Locate the cell with the specified text and output its (X, Y) center coordinate. 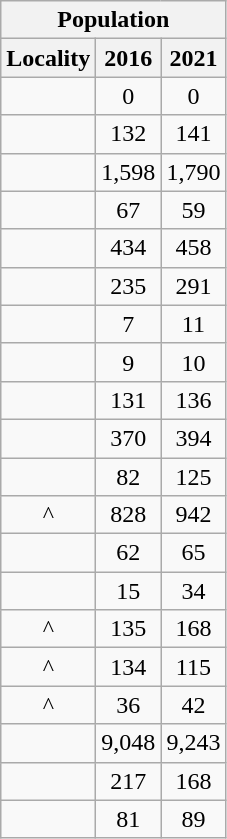
217 (128, 781)
141 (194, 134)
1,790 (194, 172)
Locality (48, 58)
131 (128, 400)
59 (194, 210)
394 (194, 438)
458 (194, 248)
125 (194, 477)
62 (128, 553)
36 (128, 705)
2021 (194, 58)
89 (194, 819)
Population (114, 20)
942 (194, 515)
7 (128, 324)
34 (194, 591)
132 (128, 134)
291 (194, 286)
42 (194, 705)
828 (128, 515)
15 (128, 591)
135 (128, 629)
65 (194, 553)
9,243 (194, 743)
1,598 (128, 172)
2016 (128, 58)
9,048 (128, 743)
11 (194, 324)
134 (128, 667)
10 (194, 362)
81 (128, 819)
370 (128, 438)
136 (194, 400)
434 (128, 248)
235 (128, 286)
115 (194, 667)
82 (128, 477)
67 (128, 210)
9 (128, 362)
